Identify which cell holds the provided text, then report its [X, Y] central coordinate. 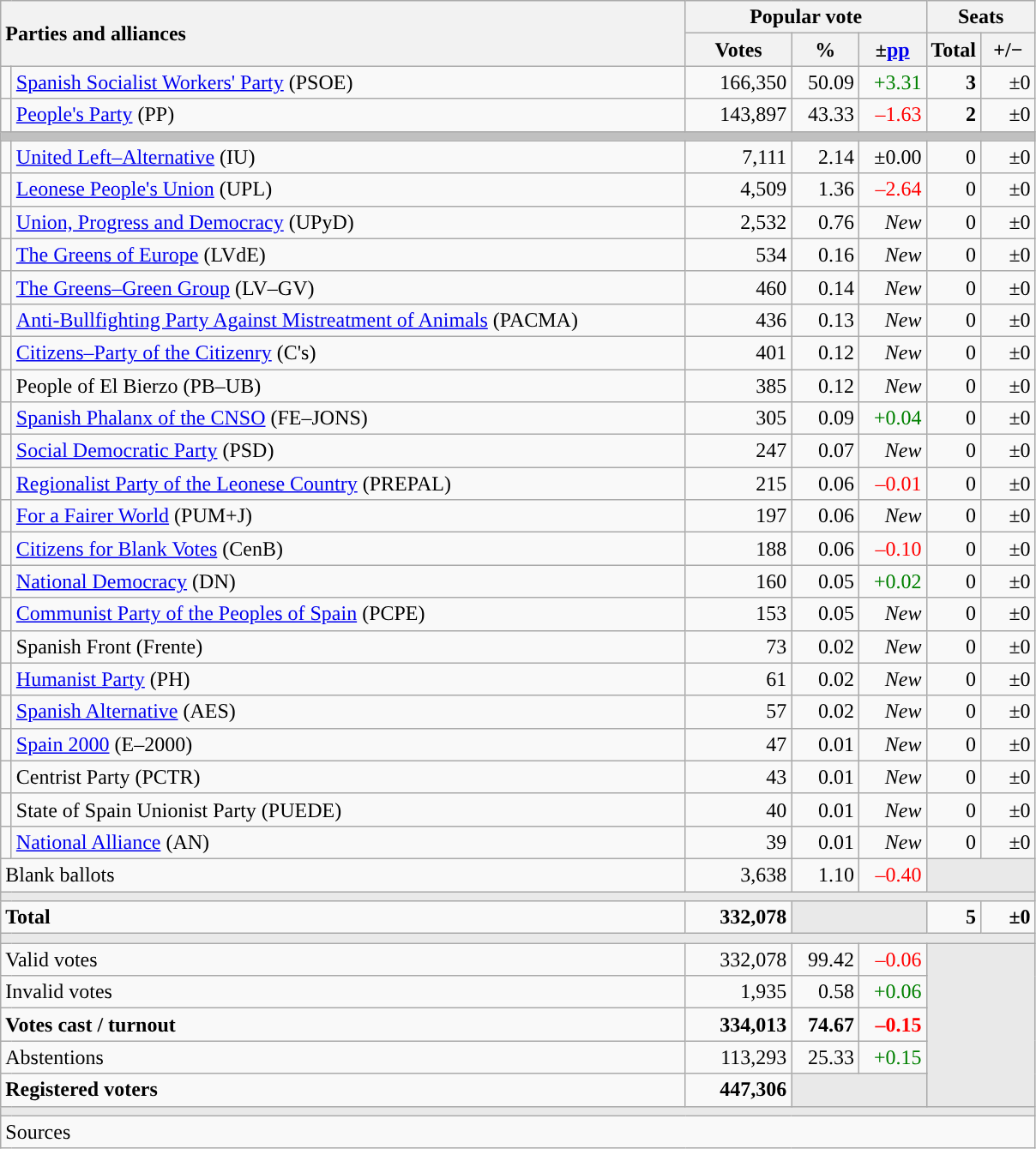
+0.04 [892, 418]
0.58 [825, 992]
People of El Bierzo (PB–UB) [348, 385]
The Greens–Green Group (LV–GV) [348, 287]
Valid votes [343, 960]
Humanist Party (PH) [348, 679]
113,293 [738, 1057]
57 [738, 712]
39 [738, 842]
40 [738, 809]
+0.15 [892, 1057]
+/− [1009, 50]
Parties and alliances [343, 33]
–0.15 [892, 1025]
401 [738, 352]
7,111 [738, 157]
4,509 [738, 189]
2,532 [738, 222]
73 [738, 647]
Spanish Alternative (AES) [348, 712]
Spain 2000 (E–2000) [348, 744]
436 [738, 320]
People's Party (PP) [348, 115]
160 [738, 581]
166,350 [738, 82]
0.76 [825, 222]
Abstentions [343, 1057]
–2.64 [892, 189]
National Alliance (AN) [348, 842]
State of Spain Unionist Party (PUEDE) [348, 809]
Blank ballots [343, 875]
Popular vote [806, 17]
Centrist Party (PCTR) [348, 777]
Invalid votes [343, 992]
Leonese People's Union (UPL) [348, 189]
197 [738, 516]
% [825, 50]
460 [738, 287]
143,897 [738, 115]
0.16 [825, 255]
+0.06 [892, 992]
47 [738, 744]
±pp [892, 50]
99.42 [825, 960]
–0.10 [892, 549]
1.36 [825, 189]
–1.63 [892, 115]
Votes cast / turnout [343, 1025]
334,013 [738, 1025]
215 [738, 484]
Regionalist Party of the Leonese Country (PREPAL) [348, 484]
188 [738, 549]
61 [738, 679]
±0.00 [892, 157]
National Democracy (DN) [348, 581]
3,638 [738, 875]
The Greens of Europe (LVdE) [348, 255]
Registered voters [343, 1090]
50.09 [825, 82]
Sources [518, 1132]
305 [738, 418]
385 [738, 385]
Citizens–Party of the Citizenry (C's) [348, 352]
–0.01 [892, 484]
3 [954, 82]
2.14 [825, 157]
Anti-Bullfighting Party Against Mistreatment of Animals (PACMA) [348, 320]
+3.31 [892, 82]
Union, Progress and Democracy (UPyD) [348, 222]
Spanish Phalanx of the CNSO (FE–JONS) [348, 418]
1.10 [825, 875]
25.33 [825, 1057]
Seats [981, 17]
For a Fairer World (PUM+J) [348, 516]
0.07 [825, 451]
247 [738, 451]
Spanish Socialist Workers' Party (PSOE) [348, 82]
0.09 [825, 418]
–0.06 [892, 960]
United Left–Alternative (IU) [348, 157]
–0.40 [892, 875]
+0.02 [892, 581]
1,935 [738, 992]
2 [954, 115]
5 [954, 917]
43.33 [825, 115]
Citizens for Blank Votes (CenB) [348, 549]
447,306 [738, 1090]
Communist Party of the Peoples of Spain (PCPE) [348, 614]
74.67 [825, 1025]
0.13 [825, 320]
Votes [738, 50]
0.14 [825, 287]
Spanish Front (Frente) [348, 647]
Social Democratic Party (PSD) [348, 451]
153 [738, 614]
43 [738, 777]
534 [738, 255]
